Search for the cell housing the specified text and yield its (x, y) center coordinate. 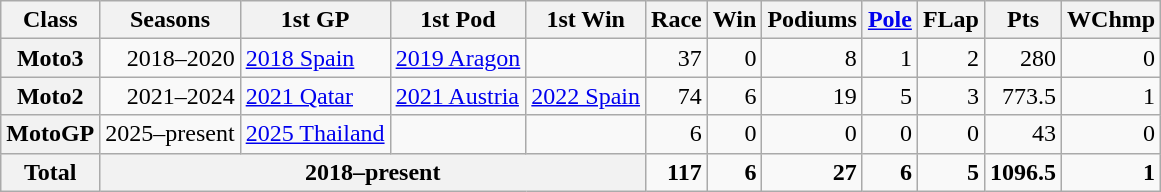
43 (1022, 134)
Win (734, 20)
74 (677, 96)
37 (677, 58)
2018–present (373, 172)
Class (50, 20)
2 (950, 58)
1096.5 (1022, 172)
2018 Spain (315, 58)
2019 Aragon (458, 58)
1st Pod (458, 20)
1st GP (315, 20)
2022 Spain (586, 96)
2018–2020 (170, 58)
280 (1022, 58)
2025 Thailand (315, 134)
Moto3 (50, 58)
19 (812, 96)
2021 Austria (458, 96)
3 (950, 96)
773.5 (1022, 96)
27 (812, 172)
2025–present (170, 134)
Race (677, 20)
2021 Qatar (315, 96)
Pts (1022, 20)
117 (677, 172)
FLap (950, 20)
MotoGP (50, 134)
Moto2 (50, 96)
Podiums (812, 20)
8 (812, 58)
Seasons (170, 20)
Total (50, 172)
2021–2024 (170, 96)
WChmp (1112, 20)
1st Win (586, 20)
Pole (890, 20)
